Provide the [X, Y] coordinate of the cell's center where the given text is located.  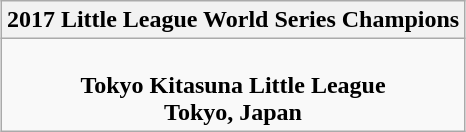
Tokyo Kitasuna Little LeagueTokyo, Japan [232, 85]
2017 Little League World Series Champions [232, 20]
